Determine the [x, y] coordinate at the center of the cell enclosing the given text.  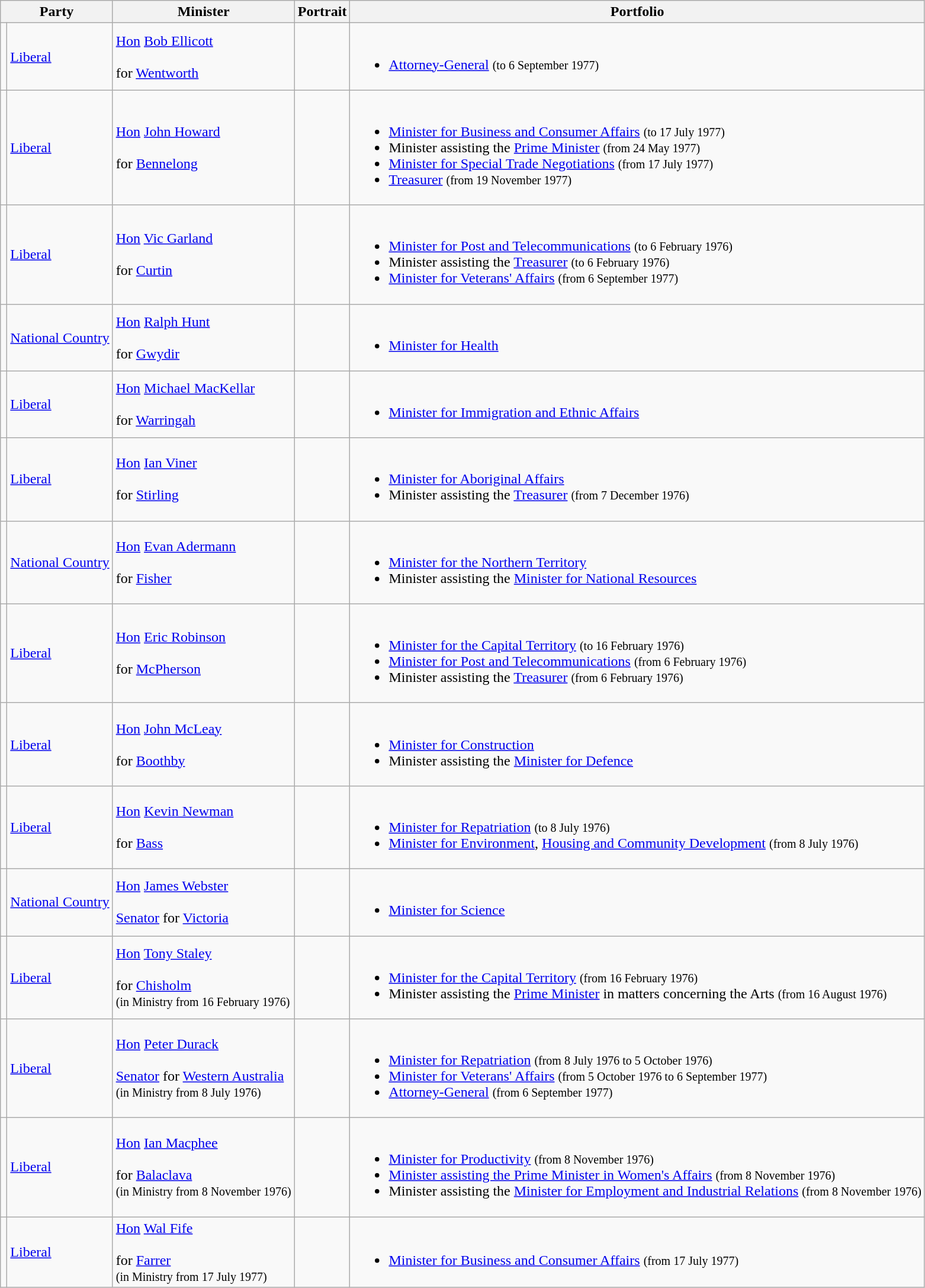
Hon John Howard for Bennelong [204, 148]
Minister for ConstructionMinister assisting the Minister for Defence [637, 744]
Hon Michael MacKellar for Warringah [204, 404]
Minister for Repatriation (to 8 July 1976)Minister for Environment, Housing and Community Development (from 8 July 1976) [637, 827]
Minister for the Northern TerritoryMinister assisting the Minister for National Resources [637, 562]
Hon Evan Adermann for Fisher [204, 562]
Party [57, 12]
Hon Tony Staley for Chisholm (in Ministry from 16 February 1976) [204, 978]
Minister for Aboriginal AffairsMinister assisting the Treasurer (from 7 December 1976) [637, 479]
Hon Eric Robinson for McPherson [204, 653]
Hon Ralph Hunt for Gwydir [204, 338]
Attorney-General (to 6 September 1977) [637, 57]
Hon Bob Ellicott for Wentworth [204, 57]
Hon James Webster Senator for Victoria [204, 902]
Minister for Immigration and Ethnic Affairs [637, 404]
Minister for the Capital Territory (from 16 February 1976)Minister assisting the Prime Minister in matters concerning the Arts (from 16 August 1976) [637, 978]
Minister for Science [637, 902]
Hon Vic Garland for Curtin [204, 255]
Hon Ian Macphee for Balaclava (in Ministry from 8 November 1976) [204, 1167]
Minister [204, 12]
Hon Ian Viner for Stirling [204, 479]
Minister for Business and Consumer Affairs (from 17 July 1977) [637, 1252]
Hon John McLeay for Boothby [204, 744]
Portrait [322, 12]
Portfolio [637, 12]
Minister for Health [637, 338]
Hon Wal Fife for Farrer (in Ministry from 17 July 1977) [204, 1252]
Hon Peter Durack Senator for Western Australia (in Ministry from 8 July 1976) [204, 1069]
Hon Kevin Newman for Bass [204, 827]
